Identify which cell holds the provided text, then report its (x, y) central coordinate. 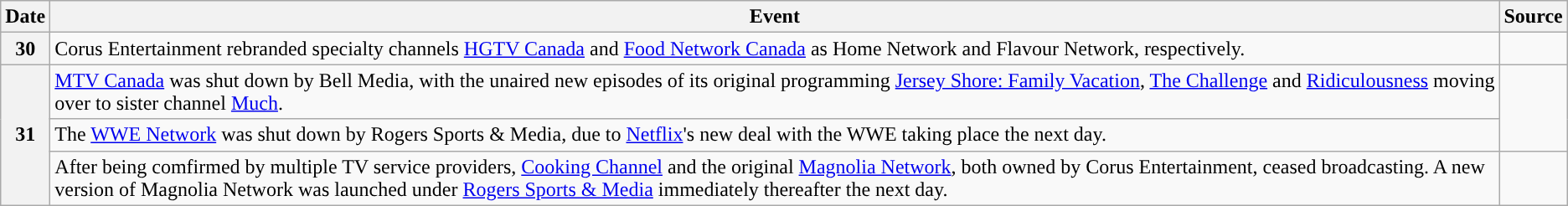
Corus Entertainment rebranded specialty channels HGTV Canada and Food Network Canada as Home Network and Flavour Network, respectively. (775, 49)
31 (25, 135)
Source (1533, 17)
Date (25, 17)
Event (775, 17)
30 (25, 49)
The WWE Network was shut down by Rogers Sports & Media, due to Netflix's new deal with the WWE taking place the next day. (775, 135)
